Return [x, y] of the center of cell containing provided text 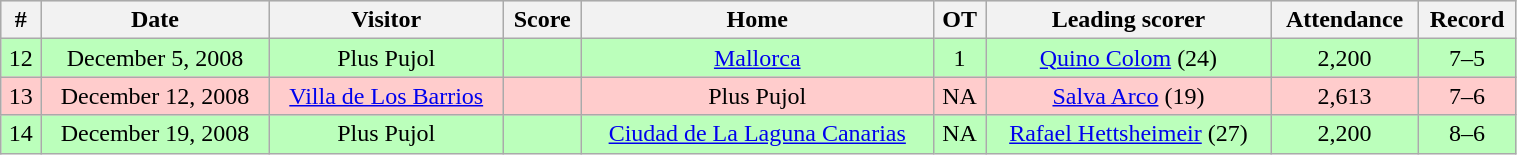
13 [21, 96]
Salva Arco (19) [1128, 96]
Score [542, 20]
Record [1467, 20]
1 [959, 58]
December 19, 2008 [155, 134]
8–6 [1467, 134]
Visitor [386, 20]
12 [21, 58]
# [21, 20]
14 [21, 134]
December 5, 2008 [155, 58]
Attendance [1344, 20]
December 12, 2008 [155, 96]
Rafael Hettsheimeir (27) [1128, 134]
Mallorca [757, 58]
Date [155, 20]
OT [959, 20]
Ciudad de La Laguna Canarias [757, 134]
2,613 [1344, 96]
Villa de Los Barrios [386, 96]
7–6 [1467, 96]
Quino Colom (24) [1128, 58]
7–5 [1467, 58]
Leading scorer [1128, 20]
Home [757, 20]
